Pinpoint the cell where the given text exists, returning its (x, y) midpoint coordinate. 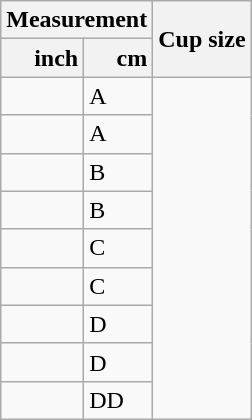
cm (118, 58)
Measurement (77, 20)
inch (42, 58)
DD (118, 400)
Cup size (202, 39)
